Detect which cell encompasses the target text, then output its [X, Y] center coordinate. 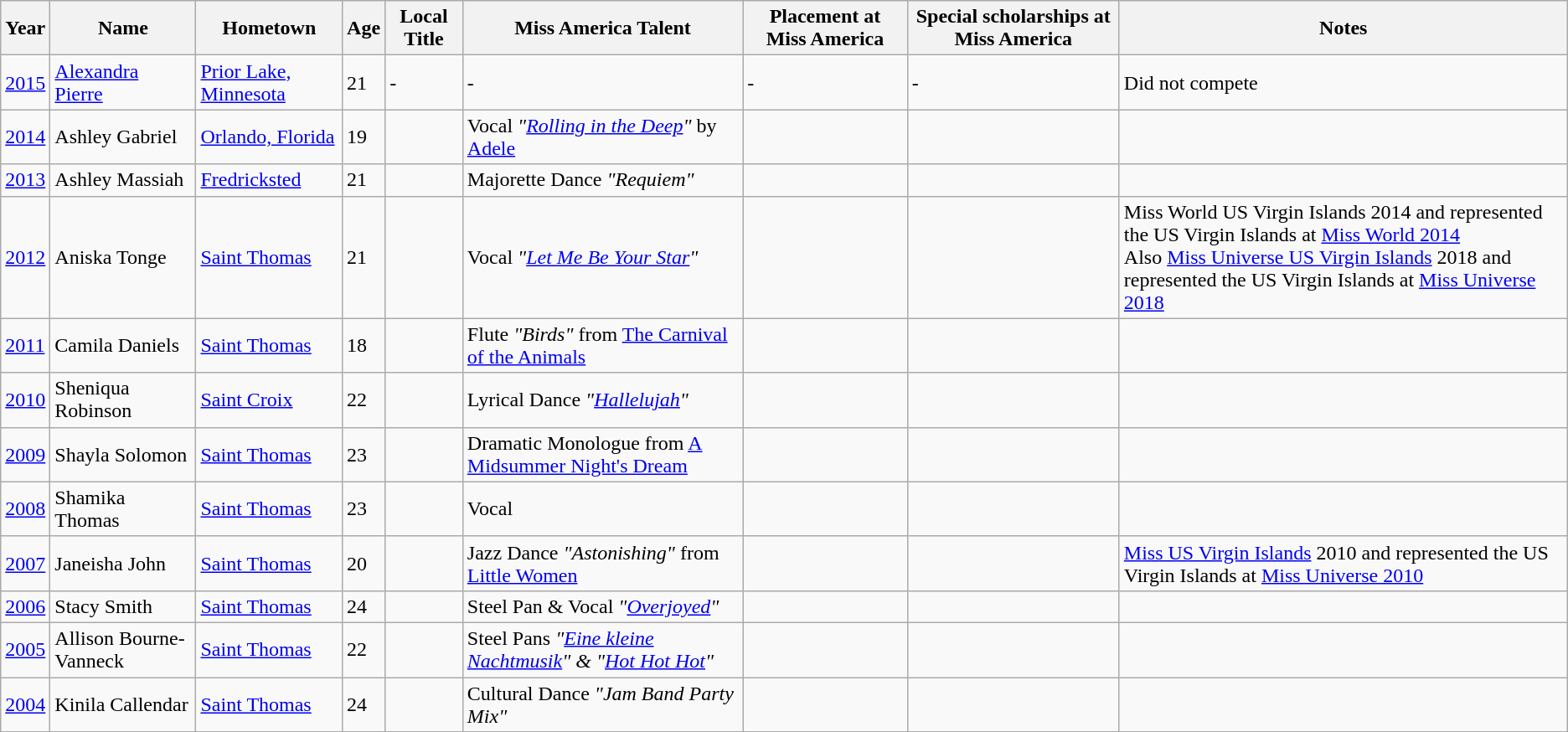
20 [364, 563]
Janeisha John [123, 563]
2008 [25, 509]
Alexandra Pierre [123, 82]
Majorette Dance "Requiem" [602, 180]
18 [364, 345]
2006 [25, 606]
2012 [25, 257]
Flute "Birds" from The Carnival of the Animals [602, 345]
Aniska Tonge [123, 257]
Vocal "Rolling in the Deep" by Adele [602, 137]
Ashley Massiah [123, 180]
Miss US Virgin Islands 2010 and represented the US Virgin Islands at Miss Universe 2010 [1344, 563]
Cultural Dance "Jam Band Party Mix" [602, 704]
Steel Pan & Vocal "Overjoyed" [602, 606]
Lyrical Dance "Hallelujah" [602, 400]
Name [123, 28]
Shamika Thomas [123, 509]
Saint Croix [270, 400]
Kinila Callendar [123, 704]
Local Title [424, 28]
Placement at Miss America [826, 28]
2011 [25, 345]
2004 [25, 704]
2007 [25, 563]
2014 [25, 137]
Hometown [270, 28]
Dramatic Monologue from A Midsummer Night's Dream [602, 454]
Shayla Solomon [123, 454]
Did not compete [1344, 82]
Sheniqua Robinson [123, 400]
Vocal [602, 509]
Year [25, 28]
Allison Bourne-Vanneck [123, 650]
2010 [25, 400]
Notes [1344, 28]
Vocal "Let Me Be Your Star" [602, 257]
Orlando, Florida [270, 137]
Fredricksted [270, 180]
2013 [25, 180]
2009 [25, 454]
2015 [25, 82]
Prior Lake, Minnesota [270, 82]
Special scholarships at Miss America [1014, 28]
Stacy Smith [123, 606]
Camila Daniels [123, 345]
19 [364, 137]
Miss America Talent [602, 28]
2005 [25, 650]
Ashley Gabriel [123, 137]
Age [364, 28]
Steel Pans "Eine kleine Nachtmusik" & "Hot Hot Hot" [602, 650]
Jazz Dance "Astonishing" from Little Women [602, 563]
